Return [x, y] of the center of cell containing provided text 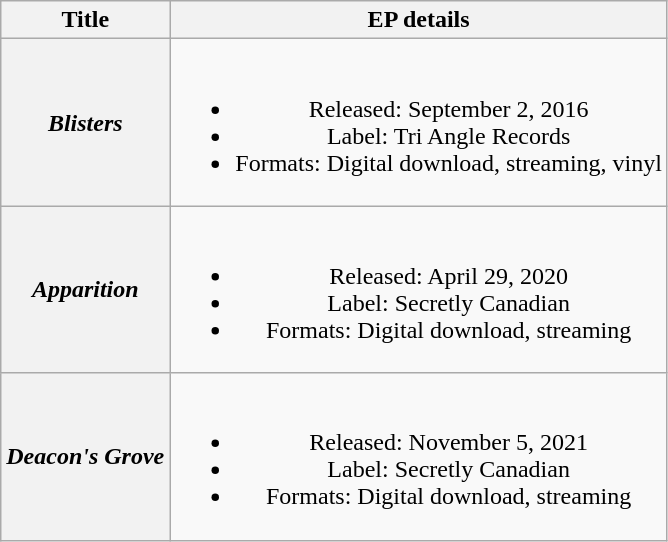
Released: November 5, 2021Label: Secretly CanadianFormats: Digital download, streaming [419, 456]
Apparition [86, 290]
Released: September 2, 2016Label: Tri Angle RecordsFormats: Digital download, streaming, vinyl [419, 122]
Deacon's Grove [86, 456]
Blisters [86, 122]
EP details [419, 20]
Title [86, 20]
Released: April 29, 2020Label: Secretly CanadianFormats: Digital download, streaming [419, 290]
